Scan for the cell matching the given text and deliver its [x, y] coordinate at center. 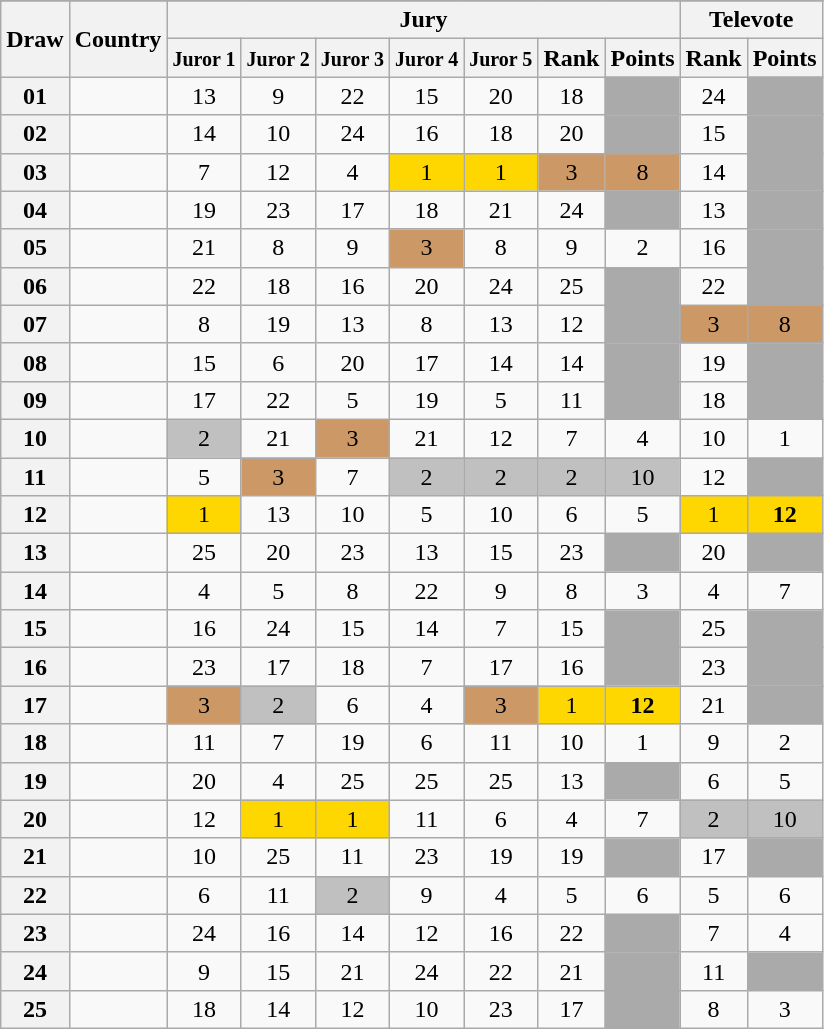
Jury [424, 20]
01 [35, 96]
09 [35, 400]
Televote [751, 20]
Juror 4 [426, 58]
Juror 3 [352, 58]
Juror 1 [204, 58]
03 [35, 172]
07 [35, 324]
08 [35, 362]
Draw [35, 39]
04 [35, 210]
Juror 5 [501, 58]
06 [35, 286]
Country [118, 39]
05 [35, 248]
Juror 2 [278, 58]
02 [35, 134]
